Locate the cell with the specified text and output its (x, y) center coordinate. 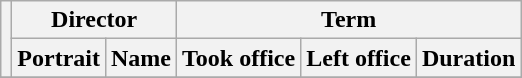
Director (94, 20)
Left office (359, 58)
Took office (239, 58)
Duration (468, 58)
Portrait (59, 58)
Name (140, 58)
Term (349, 20)
